Detect which cell encompasses the target text, then output its (X, Y) center coordinate. 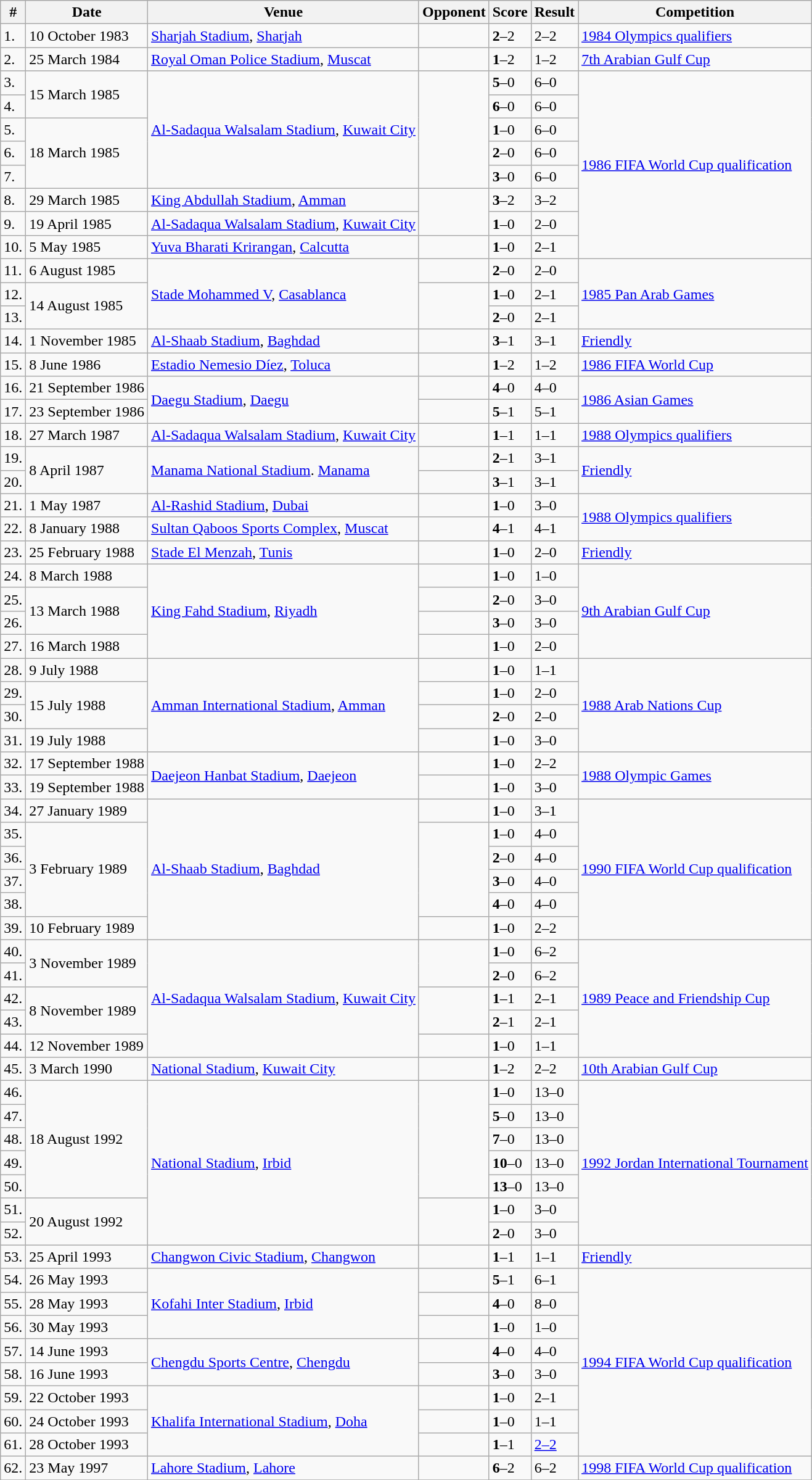
Kofahi Inter Stadium, Irbid (284, 1304)
27 January 1989 (87, 811)
10 February 1989 (87, 928)
21 September 1986 (87, 388)
14 June 1993 (87, 1350)
39. (14, 928)
Chengdu Sports Centre, Chengdu (284, 1362)
1986 FIFA World Cup qualification (695, 165)
24 October 1993 (87, 1421)
8 November 1989 (87, 1010)
8–0 (554, 1304)
Daejeon Hanbat Stadium, Daejeon (284, 775)
14. (14, 341)
13. (14, 318)
60. (14, 1421)
29 March 1985 (87, 200)
4. (14, 106)
25. (14, 599)
7–0 (510, 1139)
17 September 1988 (87, 764)
10–0 (510, 1163)
9th Arabian Gulf Cup (695, 611)
40. (14, 951)
36. (14, 858)
26. (14, 622)
8. (14, 200)
19 September 1988 (87, 787)
8 January 1988 (87, 529)
Amman International Stadium, Amman (284, 705)
12. (14, 294)
5. (14, 130)
1986 FIFA World Cup (695, 365)
National Stadium, Irbid (284, 1163)
1985 Pan Arab Games (695, 294)
11. (14, 270)
6. (14, 153)
3 February 1989 (87, 869)
22. (14, 529)
1 May 1987 (87, 505)
1998 FIFA World Cup qualification (695, 1468)
17. (14, 411)
1 November 1985 (87, 341)
1990 FIFA World Cup qualification (695, 869)
Date (87, 12)
30. (14, 717)
1984 Olympics qualifiers (695, 36)
Stade Mohammed V, Casablanca (284, 294)
23. (14, 552)
45. (14, 1069)
28. (14, 669)
46. (14, 1093)
29. (14, 693)
19. (14, 458)
7th Arabian Gulf Cup (695, 59)
62. (14, 1468)
3 March 1990 (87, 1069)
20. (14, 482)
Changwon Civic Stadium, Changwon (284, 1257)
5 May 1985 (87, 247)
23 May 1997 (87, 1468)
19 July 1988 (87, 740)
42. (14, 998)
6–1 (554, 1280)
7. (14, 176)
9. (14, 223)
61. (14, 1445)
56. (14, 1327)
49. (14, 1163)
27 March 1987 (87, 435)
16 June 1993 (87, 1374)
# (14, 12)
55. (14, 1304)
18 March 1985 (87, 153)
King Fahd Stadium, Riyadh (284, 611)
Sultan Qaboos Sports Complex, Muscat (284, 529)
48. (14, 1139)
15 July 1988 (87, 705)
1992 Jordan International Tournament (695, 1163)
Estadio Nemesio Díez, Toluca (284, 365)
18. (14, 435)
44. (14, 1046)
31. (14, 740)
37. (14, 881)
28 May 1993 (87, 1304)
3. (14, 83)
Score (510, 12)
53. (14, 1257)
57. (14, 1350)
30 May 1993 (87, 1327)
1988 Olympic Games (695, 775)
1986 Asian Games (695, 400)
6 August 1985 (87, 270)
58. (14, 1374)
14 August 1985 (87, 306)
10th Arabian Gulf Cup (695, 1069)
27. (14, 646)
Royal Oman Police Stadium, Muscat (284, 59)
8 March 1988 (87, 576)
32. (14, 764)
Manama National Stadium. Manama (284, 470)
Stade El Menzah, Tunis (284, 552)
1989 Peace and Friendship Cup (695, 998)
21. (14, 505)
10. (14, 247)
54. (14, 1280)
22 October 1993 (87, 1397)
34. (14, 811)
1994 FIFA World Cup qualification (695, 1362)
1. (14, 36)
59. (14, 1397)
47. (14, 1116)
18 August 1992 (87, 1139)
24. (14, 576)
26 May 1993 (87, 1280)
16. (14, 388)
1988 Arab Nations Cup (695, 705)
3 November 1989 (87, 963)
13 March 1988 (87, 611)
50. (14, 1186)
16 March 1988 (87, 646)
33. (14, 787)
Yuva Bharati Krirangan, Calcutta (284, 247)
25 March 1984 (87, 59)
19 April 1985 (87, 223)
Al-Rashid Stadium, Dubai (284, 505)
20 August 1992 (87, 1222)
15 March 1985 (87, 94)
52. (14, 1233)
23 September 1986 (87, 411)
41. (14, 975)
12 November 1989 (87, 1046)
Lahore Stadium, Lahore (284, 1468)
25 April 1993 (87, 1257)
Khalifa International Stadium, Doha (284, 1421)
28 October 1993 (87, 1445)
10 October 1983 (87, 36)
15. (14, 365)
8 April 1987 (87, 470)
National Stadium, Kuwait City (284, 1069)
51. (14, 1210)
King Abdullah Stadium, Amman (284, 200)
Daegu Stadium, Daegu (284, 400)
38. (14, 904)
Result (554, 12)
8 June 1986 (87, 365)
2. (14, 59)
43. (14, 1022)
35. (14, 834)
Competition (695, 12)
Sharjah Stadium, Sharjah (284, 36)
Venue (284, 12)
25 February 1988 (87, 552)
9 July 1988 (87, 669)
Opponent (454, 12)
